Return the [X, Y] coordinate for the center point of the cell that contains the specified text.  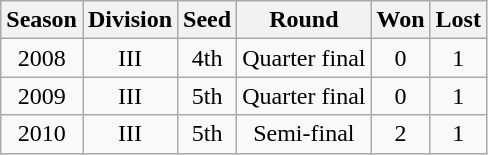
Round [304, 20]
2 [400, 134]
Seed [208, 20]
Lost [458, 20]
2009 [42, 96]
Semi-final [304, 134]
4th [208, 58]
Division [130, 20]
Won [400, 20]
2008 [42, 58]
Season [42, 20]
2010 [42, 134]
